Detect which cell encompasses the target text, then output its [X, Y] center coordinate. 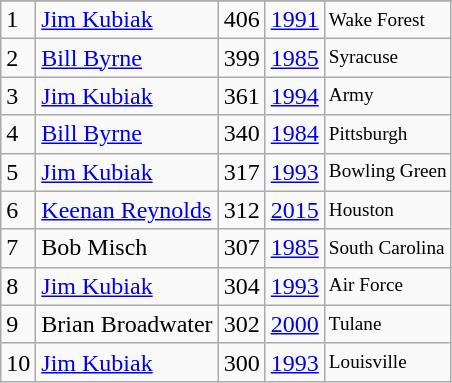
6 [18, 210]
302 [242, 324]
3 [18, 96]
Bowling Green [388, 172]
1984 [294, 134]
Army [388, 96]
1994 [294, 96]
5 [18, 172]
Bob Misch [127, 248]
300 [242, 362]
9 [18, 324]
Keenan Reynolds [127, 210]
307 [242, 248]
Louisville [388, 362]
2 [18, 58]
Syracuse [388, 58]
Tulane [388, 324]
399 [242, 58]
Wake Forest [388, 20]
Houston [388, 210]
361 [242, 96]
7 [18, 248]
317 [242, 172]
2015 [294, 210]
1 [18, 20]
1991 [294, 20]
Brian Broadwater [127, 324]
406 [242, 20]
2000 [294, 324]
Pittsburgh [388, 134]
South Carolina [388, 248]
10 [18, 362]
304 [242, 286]
8 [18, 286]
312 [242, 210]
340 [242, 134]
Air Force [388, 286]
4 [18, 134]
